Pinpoint the cell where the given text exists, returning its [x, y] midpoint coordinate. 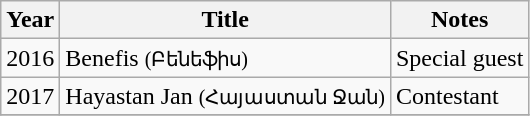
Hayastan Jan (Հայաստան Ջան) [226, 96]
Title [226, 20]
Benefis (Բենեֆիս) [226, 58]
Special guest [459, 58]
Contestant [459, 96]
2017 [30, 96]
2016 [30, 58]
Notes [459, 20]
Year [30, 20]
